From the cell containing the given text, extract its center point as [X, Y] coordinate. 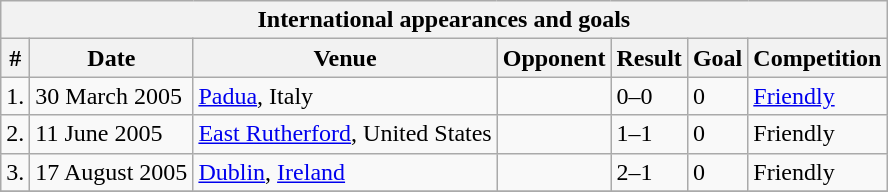
30 March 2005 [112, 96]
0–0 [649, 96]
Result [649, 58]
Competition [818, 58]
11 June 2005 [112, 134]
Goal [717, 58]
# [16, 58]
International appearances and goals [444, 20]
Venue [345, 58]
Dublin, Ireland [345, 172]
1–1 [649, 134]
2–1 [649, 172]
2. [16, 134]
East Rutherford, United States [345, 134]
Date [112, 58]
Opponent [554, 58]
17 August 2005 [112, 172]
3. [16, 172]
Padua, Italy [345, 96]
1. [16, 96]
